Capture the cell that displays the provided text and extract its [x, y] central coordinate. 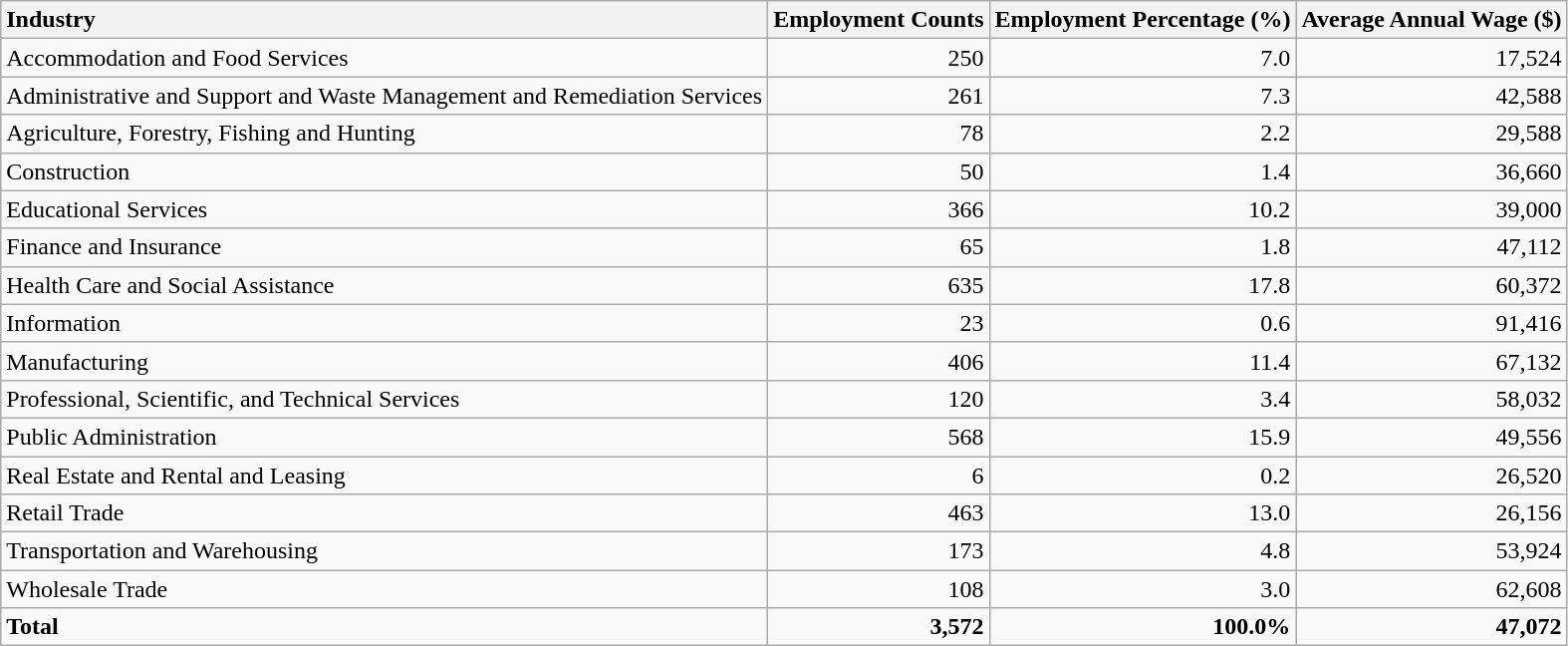
4.8 [1143, 551]
Real Estate and Rental and Leasing [385, 476]
Transportation and Warehousing [385, 551]
60,372 [1432, 285]
Employment Percentage (%) [1143, 20]
Administrative and Support and Waste Management and Remediation Services [385, 96]
17.8 [1143, 285]
Employment Counts [879, 20]
10.2 [1143, 209]
53,924 [1432, 551]
3,572 [879, 627]
Retail Trade [385, 513]
Educational Services [385, 209]
Finance and Insurance [385, 247]
173 [879, 551]
26,156 [1432, 513]
108 [879, 589]
50 [879, 171]
Public Administration [385, 437]
49,556 [1432, 437]
58,032 [1432, 399]
91,416 [1432, 323]
Average Annual Wage ($) [1432, 20]
39,000 [1432, 209]
3.4 [1143, 399]
78 [879, 134]
47,072 [1432, 627]
42,588 [1432, 96]
568 [879, 437]
635 [879, 285]
261 [879, 96]
Wholesale Trade [385, 589]
6 [879, 476]
Accommodation and Food Services [385, 58]
Agriculture, Forestry, Fishing and Hunting [385, 134]
13.0 [1143, 513]
Manufacturing [385, 361]
1.4 [1143, 171]
Health Care and Social Assistance [385, 285]
Construction [385, 171]
Professional, Scientific, and Technical Services [385, 399]
Total [385, 627]
366 [879, 209]
15.9 [1143, 437]
11.4 [1143, 361]
0.6 [1143, 323]
65 [879, 247]
Information [385, 323]
36,660 [1432, 171]
406 [879, 361]
62,608 [1432, 589]
23 [879, 323]
120 [879, 399]
100.0% [1143, 627]
250 [879, 58]
2.2 [1143, 134]
3.0 [1143, 589]
Industry [385, 20]
47,112 [1432, 247]
7.3 [1143, 96]
29,588 [1432, 134]
0.2 [1143, 476]
1.8 [1143, 247]
463 [879, 513]
7.0 [1143, 58]
26,520 [1432, 476]
17,524 [1432, 58]
67,132 [1432, 361]
